Output the (x, y) coordinate of the center of the cell containing the given text.  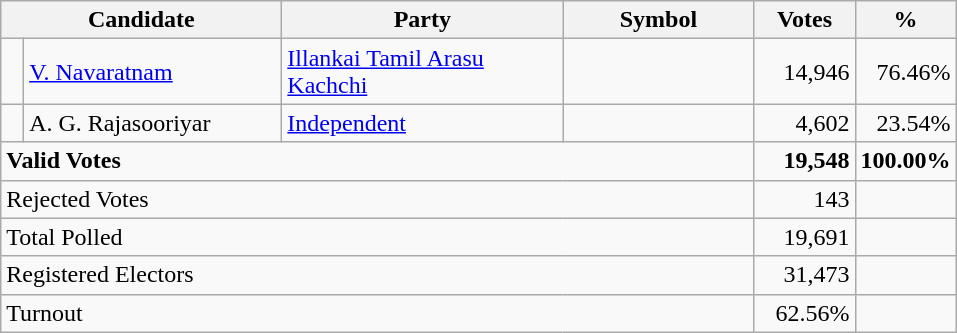
14,946 (804, 72)
100.00% (906, 161)
Independent (422, 123)
4,602 (804, 123)
143 (804, 199)
Illankai Tamil Arasu Kachchi (422, 72)
19,548 (804, 161)
Votes (804, 20)
23.54% (906, 123)
V. Navaratnam (153, 72)
19,691 (804, 237)
Candidate (142, 20)
62.56% (804, 313)
Valid Votes (378, 161)
% (906, 20)
Rejected Votes (378, 199)
Party (422, 20)
Symbol (658, 20)
31,473 (804, 275)
Registered Electors (378, 275)
Total Polled (378, 237)
A. G. Rajasooriyar (153, 123)
76.46% (906, 72)
Turnout (378, 313)
